Identify which cell holds the provided text, then report its (x, y) central coordinate. 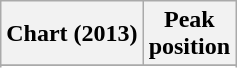
Peakposition (189, 34)
Chart (2013) (72, 34)
